Provide the (x, y) coordinate of the cell's center where the given text is located.  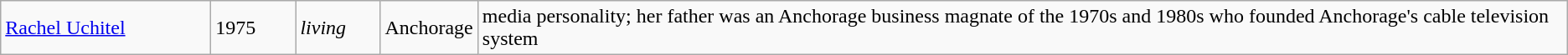
1975 (253, 28)
media personality; her father was an Anchorage business magnate of the 1970s and 1980s who founded Anchorage's cable television system (1022, 28)
Anchorage (429, 28)
Rachel Uchitel (106, 28)
living (338, 28)
